Pinpoint the cell where the given text exists, returning its [x, y] midpoint coordinate. 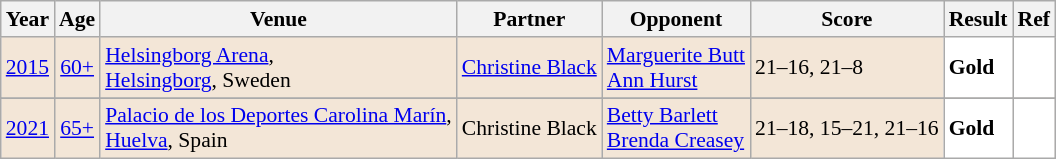
Year [28, 19]
Age [77, 19]
21–16, 21–8 [847, 68]
Partner [530, 19]
Venue [278, 19]
Palacio de los Deportes Carolina Marín,Huelva, Spain [278, 128]
21–18, 15–21, 21–16 [847, 128]
Score [847, 19]
Ref [1034, 19]
65+ [77, 128]
Marguerite Butt Ann Hurst [676, 68]
Opponent [676, 19]
Helsingborg Arena,Helsingborg, Sweden [278, 68]
Betty Barlett Brenda Creasey [676, 128]
60+ [77, 68]
Result [978, 19]
2021 [28, 128]
2015 [28, 68]
